Scan for the cell matching the given text and deliver its (x, y) coordinate at center. 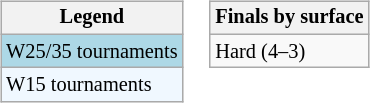
Legend (92, 18)
W15 tournaments (92, 85)
W25/35 tournaments (92, 51)
Hard (4–3) (289, 51)
Finals by surface (289, 18)
